Return the (x, y) coordinate for the center point of the cell that contains the specified text.  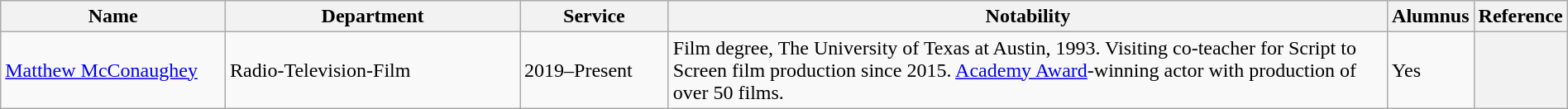
Reference (1520, 17)
2019–Present (595, 70)
Name (113, 17)
Yes (1431, 70)
Alumnus (1431, 17)
Radio-Television-Film (373, 70)
Notability (1027, 17)
Service (595, 17)
Matthew McConaughey (113, 70)
Department (373, 17)
